Output the [X, Y] coordinate of the center of the cell containing the given text.  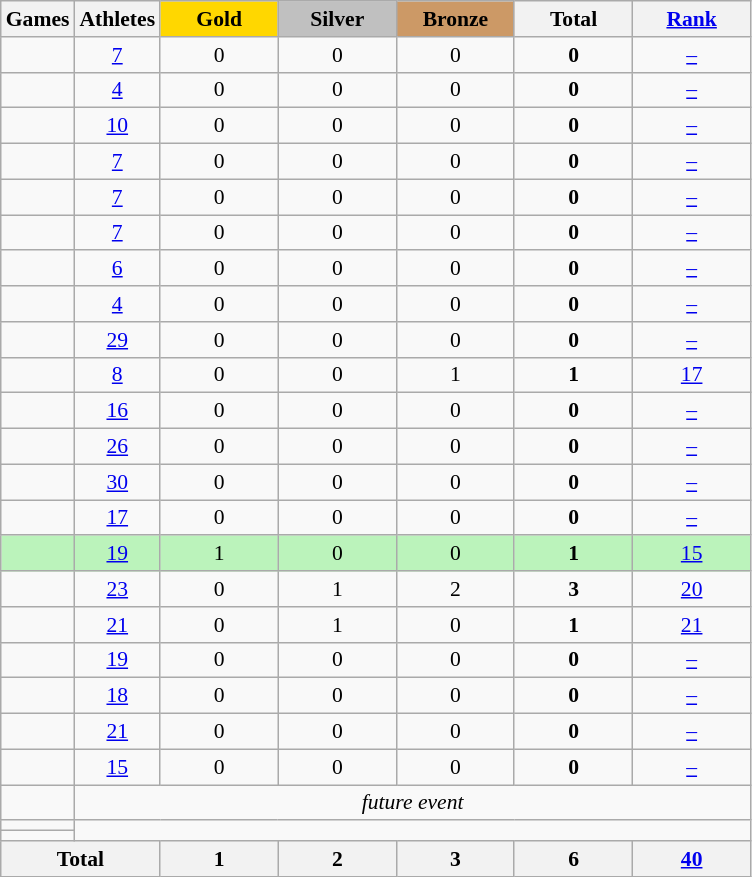
40 [692, 859]
Gold [219, 19]
20 [692, 589]
16 [117, 411]
26 [117, 447]
Silver [337, 19]
29 [117, 340]
Athletes [117, 19]
Games [38, 19]
Rank [692, 19]
10 [117, 126]
30 [117, 482]
8 [117, 375]
18 [117, 696]
future event [412, 803]
Bronze [455, 19]
23 [117, 589]
